Search for the cell housing the specified text and yield its [X, Y] center coordinate. 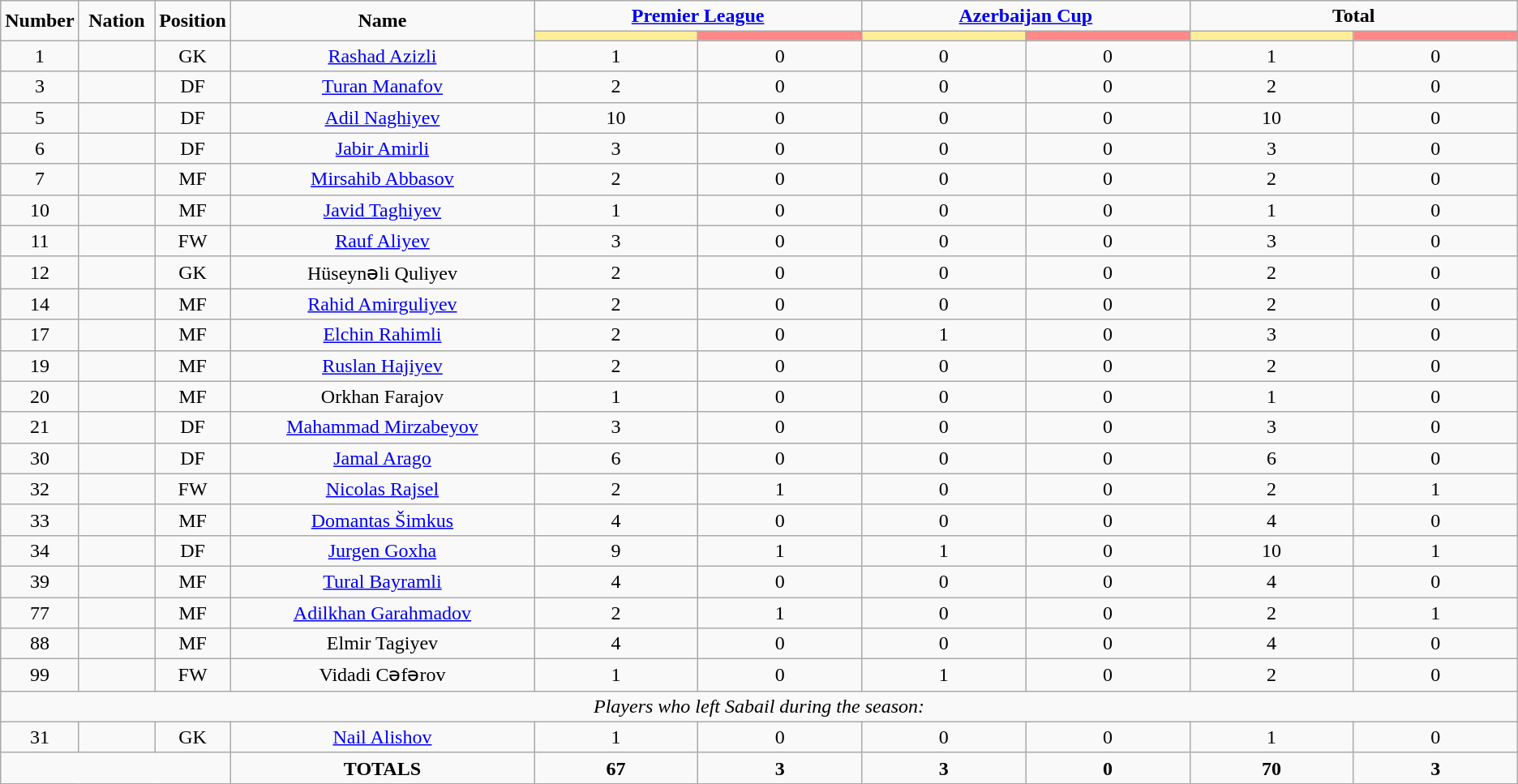
77 [40, 612]
Premier League [697, 16]
Orkhan Farajov [382, 396]
Domantas Šimkus [382, 520]
14 [40, 304]
Adilkhan Garahmadov [382, 612]
Jamal Arago [382, 458]
Mahammad Mirzabeyov [382, 427]
32 [40, 489]
TOTALS [382, 768]
70 [1271, 768]
30 [40, 458]
Azerbaijan Cup [1026, 16]
5 [40, 118]
Total [1353, 16]
Javid Taghiyev [382, 210]
17 [40, 335]
Position [193, 21]
21 [40, 427]
Nicolas Rajsel [382, 489]
9 [615, 551]
Vidadi Cəfərov [382, 675]
67 [615, 768]
19 [40, 366]
Mirsahib Abbasov [382, 179]
Number [40, 21]
7 [40, 179]
Jabir Amirli [382, 148]
Rahid Amirguliyev [382, 304]
88 [40, 644]
Players who left Sabail during the season: [759, 706]
99 [40, 675]
Turan Manafov [382, 87]
34 [40, 551]
Adil Naghiyev [382, 118]
Hüseynəli Quliyev [382, 272]
Nail Alishov [382, 737]
Ruslan Hajiyev [382, 366]
33 [40, 520]
Rashad Azizli [382, 56]
Rauf Aliyev [382, 241]
39 [40, 581]
31 [40, 737]
Elchin Rahimli [382, 335]
11 [40, 241]
Nation [117, 21]
20 [40, 396]
Jurgen Goxha [382, 551]
Name [382, 21]
12 [40, 272]
Tural Bayramli [382, 581]
Elmir Tagiyev [382, 644]
